Determine the (X, Y) coordinate at the center of the cell enclosing the given text.  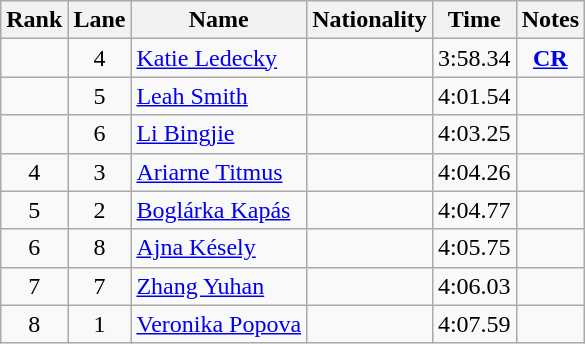
Leah Smith (219, 96)
CR (550, 58)
Time (474, 20)
4:03.25 (474, 134)
Katie Ledecky (219, 58)
2 (100, 210)
3 (100, 172)
4:04.26 (474, 172)
Rank (34, 20)
4:07.59 (474, 324)
3:58.34 (474, 58)
Nationality (370, 20)
Name (219, 20)
4:01.54 (474, 96)
4:06.03 (474, 286)
Lane (100, 20)
Ariarne Titmus (219, 172)
4:04.77 (474, 210)
Ajna Késely (219, 248)
4:05.75 (474, 248)
Notes (550, 20)
Li Bingjie (219, 134)
Veronika Popova (219, 324)
1 (100, 324)
Boglárka Kapás (219, 210)
Zhang Yuhan (219, 286)
